Search for the cell housing the specified text and yield its [X, Y] center coordinate. 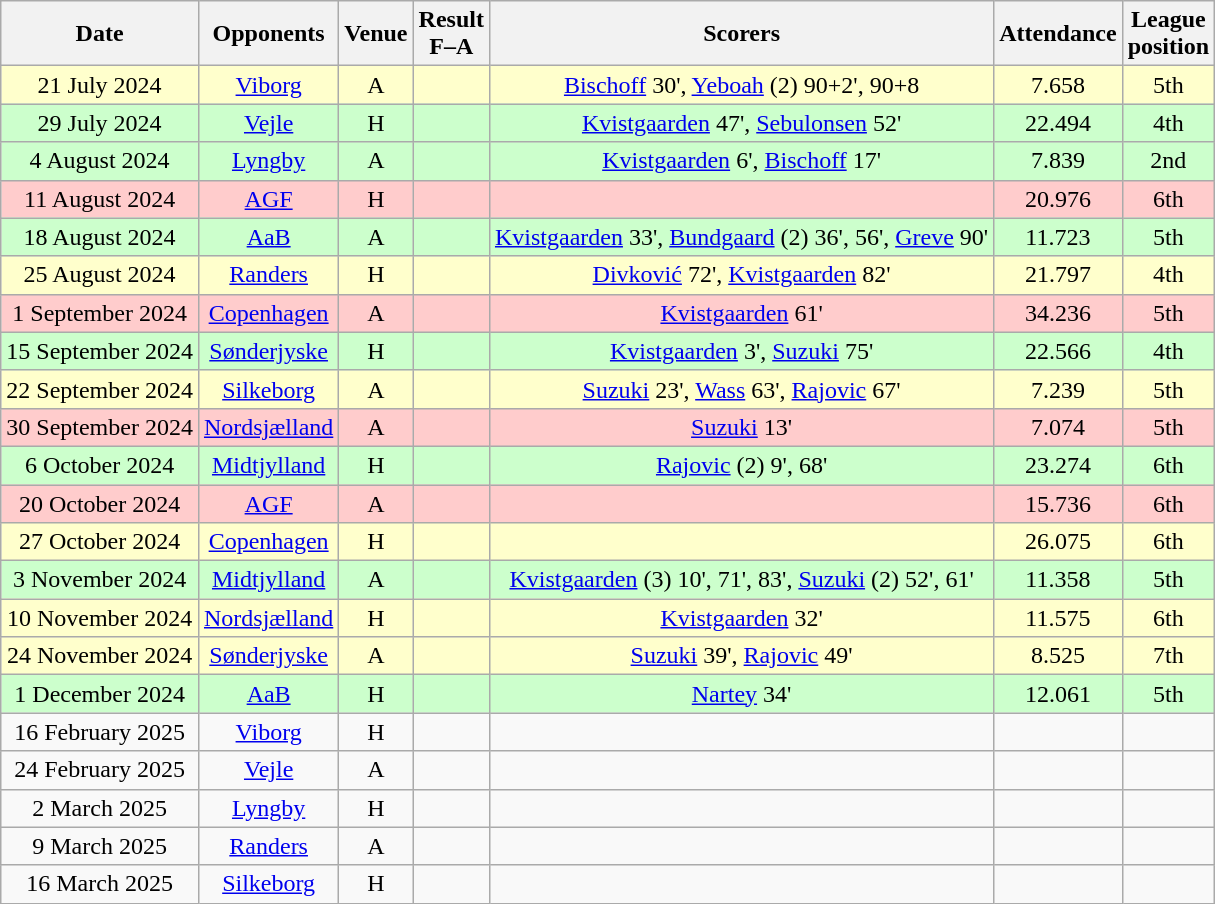
30 September 2024 [100, 427]
29 July 2024 [100, 123]
26.075 [1058, 542]
Suzuki 13' [741, 427]
25 August 2024 [100, 275]
24 February 2025 [100, 770]
11 August 2024 [100, 199]
Bischoff 30', Yeboah (2) 90+2', 90+8 [741, 85]
16 February 2025 [100, 732]
22.566 [1058, 351]
24 November 2024 [100, 656]
Scorers [741, 34]
7.658 [1058, 85]
Suzuki 39', Rajovic 49' [741, 656]
9 March 2025 [100, 846]
Date [100, 34]
Kvistgaarden 47', Sebulonsen 52' [741, 123]
11.723 [1058, 237]
3 November 2024 [100, 580]
1 December 2024 [100, 694]
ResultF–A [451, 34]
Kvistgaarden (3) 10', 71', 83', Suzuki (2) 52', 61' [741, 580]
22 September 2024 [100, 389]
7.839 [1058, 161]
2nd [1168, 161]
Nartey 34' [741, 694]
Rajovic (2) 9', 68' [741, 465]
10 November 2024 [100, 618]
34.236 [1058, 313]
11.358 [1058, 580]
Kvistgaarden 61' [741, 313]
7.074 [1058, 427]
15.736 [1058, 503]
7.239 [1058, 389]
Attendance [1058, 34]
1 September 2024 [100, 313]
23.274 [1058, 465]
6 October 2024 [100, 465]
11.575 [1058, 618]
4 August 2024 [100, 161]
Leagueposition [1168, 34]
Suzuki 23', Wass 63', Rajovic 67' [741, 389]
21.797 [1058, 275]
20 October 2024 [100, 503]
Opponents [268, 34]
Kvistgaarden 33', Bundgaard (2) 36', 56', Greve 90' [741, 237]
16 March 2025 [100, 884]
Divković 72', Kvistgaarden 82' [741, 275]
Kvistgaarden 32' [741, 618]
15 September 2024 [100, 351]
12.061 [1058, 694]
7th [1168, 656]
21 July 2024 [100, 85]
20.976 [1058, 199]
2 March 2025 [100, 808]
22.494 [1058, 123]
Kvistgaarden 3', Suzuki 75' [741, 351]
Kvistgaarden 6', Bischoff 17' [741, 161]
18 August 2024 [100, 237]
8.525 [1058, 656]
Venue [376, 34]
27 October 2024 [100, 542]
